Extract the [X, Y] coordinate from the center of the cell holding the provided text.  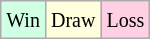
Loss [126, 20]
Draw [72, 20]
Win [24, 20]
